Detect which cell encompasses the target text, then output its [x, y] center coordinate. 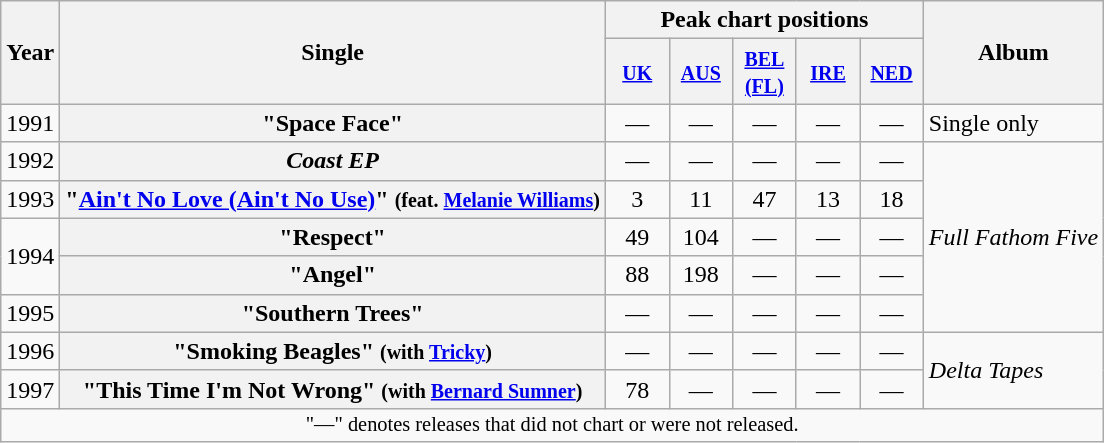
47 [765, 199]
1991 [30, 123]
78 [637, 389]
"Smoking Beagles" (with Tricky) [333, 351]
1995 [30, 313]
11 [701, 199]
UK [637, 72]
"Southern Trees" [333, 313]
198 [701, 275]
104 [701, 237]
"—" denotes releases that did not chart or were not released. [552, 425]
IRE [828, 72]
Single [333, 52]
Album [1013, 52]
18 [892, 199]
1994 [30, 256]
"This Time I'm Not Wrong" (with Bernard Sumner) [333, 389]
1997 [30, 389]
13 [828, 199]
Delta Tapes [1013, 370]
1993 [30, 199]
Year [30, 52]
AUS [701, 72]
1992 [30, 161]
BEL(FL) [765, 72]
49 [637, 237]
"Angel" [333, 275]
3 [637, 199]
Coast EP [333, 161]
1996 [30, 351]
Full Fathom Five [1013, 237]
NED [892, 72]
Single only [1013, 123]
Peak chart positions [764, 20]
88 [637, 275]
"Respect" [333, 237]
"Space Face" [333, 123]
"Ain't No Love (Ain't No Use)" (feat. Melanie Williams) [333, 199]
